From the cell containing the given text, extract its center point as [x, y] coordinate. 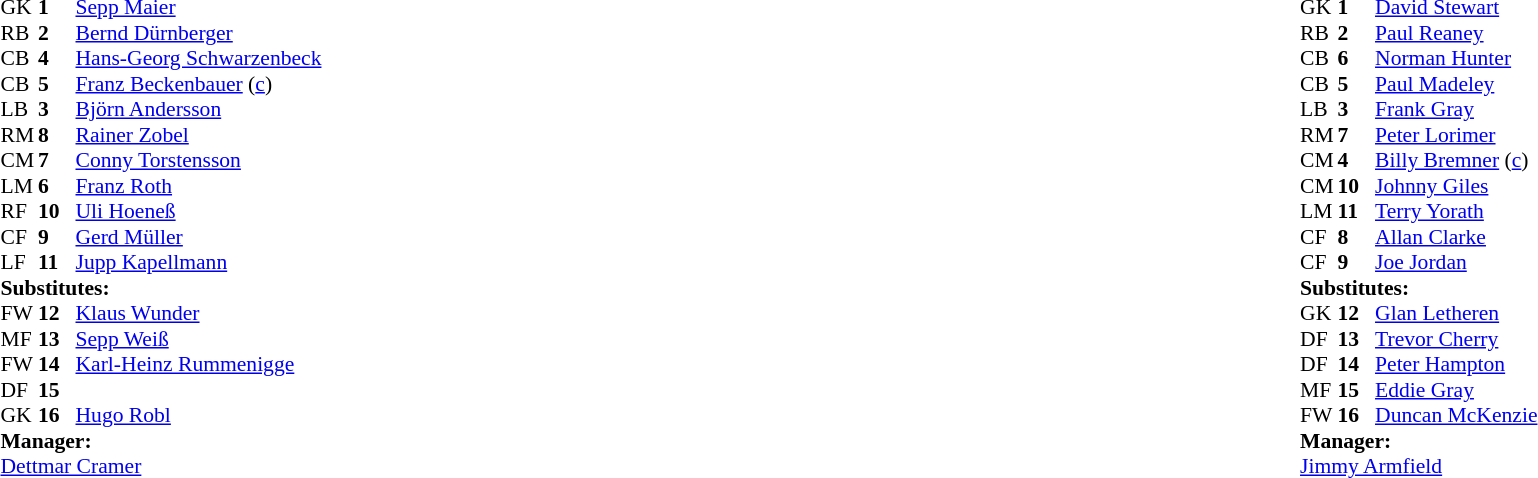
Peter Hampton [1456, 365]
RF [19, 211]
Hugo Robl [199, 415]
Johnny Giles [1456, 186]
Klaus Wunder [199, 313]
Glan Letheren [1456, 313]
Sepp Weiß [199, 339]
Joe Jordan [1456, 263]
Hans-Georg Schwarzenbeck [199, 59]
Franz Roth [199, 186]
Karl-Heinz Rummenigge [199, 365]
Paul Reaney [1456, 33]
Gerd Müller [199, 237]
Terry Yorath [1456, 211]
Rainer Zobel [199, 135]
Duncan McKenzie [1456, 415]
Jupp Kapellmann [199, 263]
Björn Andersson [199, 109]
Uli Hoeneß [199, 211]
Frank Gray [1456, 109]
Conny Torstensson [199, 161]
Allan Clarke [1456, 237]
Paul Madeley [1456, 84]
Norman Hunter [1456, 59]
Billy Bremner (c) [1456, 161]
Trevor Cherry [1456, 339]
Peter Lorimer [1456, 135]
LF [19, 263]
Franz Beckenbauer (c) [199, 84]
Bernd Dürnberger [199, 33]
Eddie Gray [1456, 390]
